For the text-containing cell, return its midpoint in [X, Y] coordinate format. 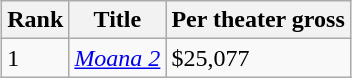
Per theater gross [258, 20]
Title [118, 20]
1 [36, 58]
Moana 2 [118, 58]
$25,077 [258, 58]
Rank [36, 20]
